For the text-containing cell, return its midpoint in [x, y] coordinate format. 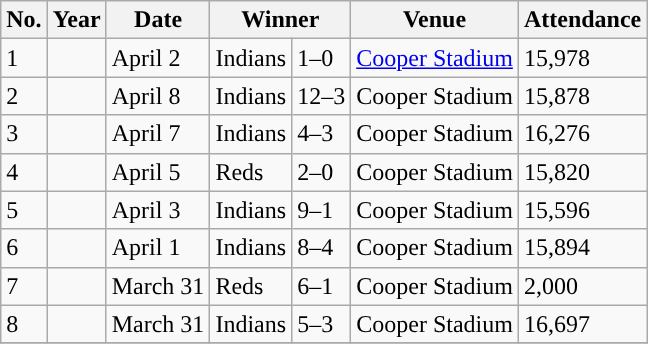
12–3 [322, 96]
April 3 [158, 210]
1 [24, 58]
Winner [280, 20]
April 5 [158, 172]
Year [76, 20]
5 [24, 210]
8–4 [322, 248]
Attendance [582, 20]
6–1 [322, 286]
Date [158, 20]
Venue [435, 20]
5–3 [322, 324]
15,596 [582, 210]
16,697 [582, 324]
7 [24, 286]
4 [24, 172]
3 [24, 134]
15,894 [582, 248]
15,978 [582, 58]
8 [24, 324]
1–0 [322, 58]
15,820 [582, 172]
4–3 [322, 134]
15,878 [582, 96]
16,276 [582, 134]
April 2 [158, 58]
April 1 [158, 248]
2–0 [322, 172]
No. [24, 20]
2,000 [582, 286]
2 [24, 96]
April 7 [158, 134]
April 8 [158, 96]
9–1 [322, 210]
6 [24, 248]
